Find where the given text appears and provide that cell's center as (x, y) coordinate. 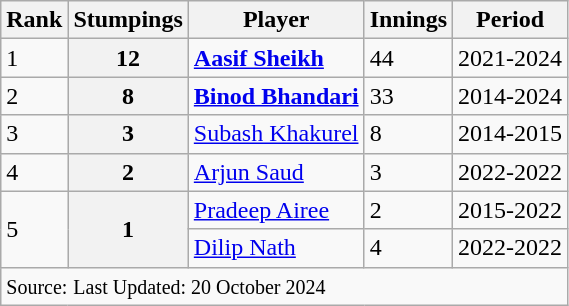
Binod Bhandari (276, 96)
Source: Last Updated: 20 October 2024 (284, 286)
Aasif Sheikh (276, 58)
2014-2015 (510, 134)
Rank (34, 20)
Innings (408, 20)
2021-2024 (510, 58)
Dilip Nath (276, 248)
Pradeep Airee (276, 210)
Player (276, 20)
33 (408, 96)
12 (128, 58)
5 (34, 229)
2015-2022 (510, 210)
Arjun Saud (276, 172)
2014-2024 (510, 96)
Period (510, 20)
Subash Khakurel (276, 134)
Stumpings (128, 20)
44 (408, 58)
